Extract the (x, y) coordinate from the center of the cell holding the provided text.  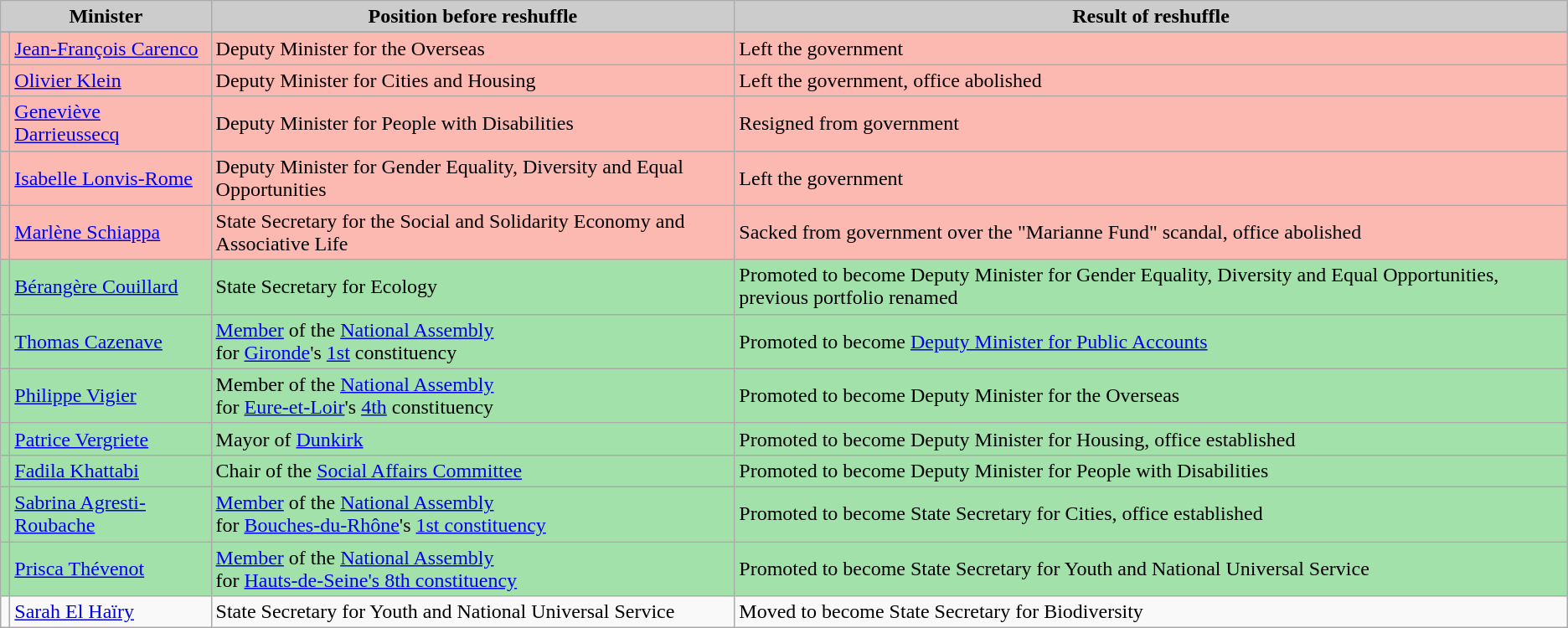
Marlène Schiappa (111, 233)
Mayor of Dunkirk (472, 439)
Thomas Cazenave (111, 342)
Left the government, office abolished (1151, 80)
State Secretary for the Social and Solidarity Economy and Associative Life (472, 233)
Sarah El Haïry (111, 612)
Member of the National Assemblyfor Bouches-du-Rhône's 1st constituency (472, 514)
Member of the National Assemblyfor Eure-et-Loir's 4th constituency (472, 395)
Fadila Khattabi (111, 471)
Member of the National Assemblyfor Gironde's 1st constituency (472, 342)
Promoted to become Deputy Minister for Public Accounts (1151, 342)
Deputy Minister for the Overseas (472, 49)
Deputy Minister for Cities and Housing (472, 80)
Philippe Vigier (111, 395)
Deputy Minister for People with Disabilities (472, 124)
Sacked from government over the "Marianne Fund" scandal, office abolished (1151, 233)
Promoted to become State Secretary for Cities, office established (1151, 514)
Isabelle Lonvis-Rome (111, 178)
Patrice Vergriete (111, 439)
Moved to become State Secretary for Biodiversity (1151, 612)
Deputy Minister for Gender Equality, Diversity and Equal Opportunities (472, 178)
Result of reshuffle (1151, 17)
Resigned from government (1151, 124)
Member of the National Assemblyfor Hauts-de-Seine's 8th constituency (472, 568)
Minister (106, 17)
Promoted to become Deputy Minister for Gender Equality, Diversity and Equal Opportunities, previous portfolio renamed (1151, 286)
Jean-François Carenco (111, 49)
State Secretary for Ecology (472, 286)
Prisca Thévenot (111, 568)
State Secretary for Youth and National Universal Service (472, 612)
Promoted to become Deputy Minister for Housing, office established (1151, 439)
Promoted to become Deputy Minister for People with Disabilities (1151, 471)
Sabrina Agresti-Roubache (111, 514)
Geneviève Darrieussecq (111, 124)
Promoted to become State Secretary for Youth and National Universal Service (1151, 568)
Chair of the Social Affairs Committee (472, 471)
Olivier Klein (111, 80)
Promoted to become Deputy Minister for the Overseas (1151, 395)
Bérangère Couillard (111, 286)
Position before reshuffle (472, 17)
